From the cell containing the given text, extract its center point as [X, Y] coordinate. 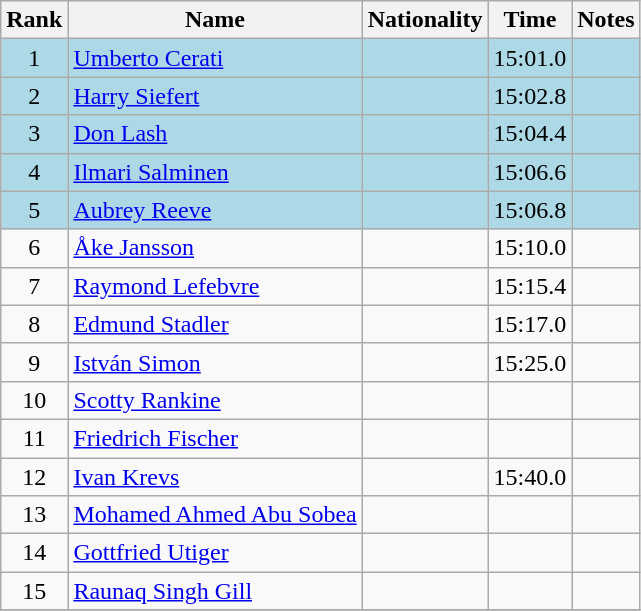
Scotty Rankine [215, 400]
Don Lash [215, 134]
Notes [606, 20]
15:17.0 [530, 324]
6 [34, 248]
15:04.4 [530, 134]
7 [34, 286]
15 [34, 591]
Mohamed Ahmed Abu Sobea [215, 515]
13 [34, 515]
4 [34, 172]
10 [34, 400]
15:06.6 [530, 172]
Time [530, 20]
8 [34, 324]
Ilmari Salminen [215, 172]
István Simon [215, 362]
Ivan Krevs [215, 477]
Name [215, 20]
2 [34, 96]
11 [34, 438]
15:06.8 [530, 210]
Gottfried Utiger [215, 553]
Raymond Lefebvre [215, 286]
Edmund Stadler [215, 324]
12 [34, 477]
1 [34, 58]
Raunaq Singh Gill [215, 591]
Aubrey Reeve [215, 210]
15:15.4 [530, 286]
Friedrich Fischer [215, 438]
Åke Jansson [215, 248]
Umberto Cerati [215, 58]
15:02.8 [530, 96]
Rank [34, 20]
15:25.0 [530, 362]
Nationality [425, 20]
5 [34, 210]
3 [34, 134]
15:40.0 [530, 477]
15:10.0 [530, 248]
Harry Siefert [215, 96]
15:01.0 [530, 58]
14 [34, 553]
9 [34, 362]
